Locate the cell with the specified text and output its (X, Y) center coordinate. 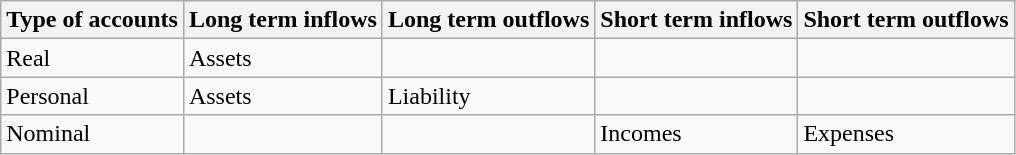
Type of accounts (92, 20)
Short term outflows (906, 20)
Long term inflows (282, 20)
Long term outflows (488, 20)
Short term inflows (696, 20)
Expenses (906, 134)
Incomes (696, 134)
Real (92, 58)
Liability (488, 96)
Nominal (92, 134)
Personal (92, 96)
